Determine the (x, y) coordinate at the center of the cell enclosing the given text.  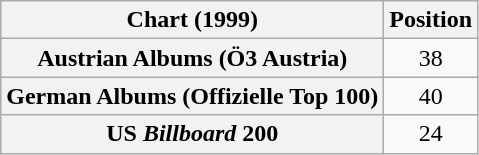
Chart (1999) (192, 20)
38 (431, 58)
Austrian Albums (Ö3 Austria) (192, 58)
US Billboard 200 (192, 134)
German Albums (Offizielle Top 100) (192, 96)
Position (431, 20)
24 (431, 134)
40 (431, 96)
